Detect which cell encompasses the target text, then output its (x, y) center coordinate. 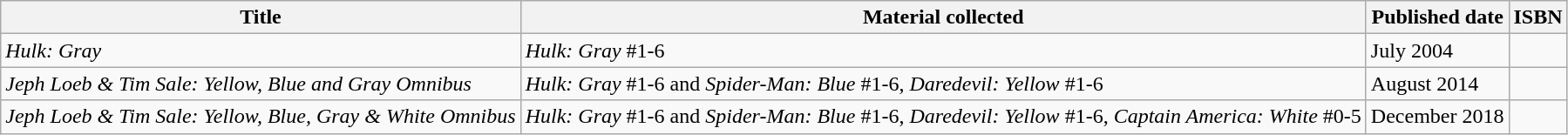
Hulk: Gray #1-6 (943, 51)
Material collected (943, 17)
Published date (1437, 17)
Hulk: Gray #1-6 and Spider-Man: Blue #1-6, Daredevil: Yellow #1-6, Captain America: White #0-5 (943, 117)
Jeph Loeb & Tim Sale: Yellow, Blue and Gray Omnibus (261, 84)
Hulk: Gray (261, 51)
Title (261, 17)
July 2004 (1437, 51)
December 2018 (1437, 117)
Hulk: Gray #1-6 and Spider-Man: Blue #1-6, Daredevil: Yellow #1-6 (943, 84)
Jeph Loeb & Tim Sale: Yellow, Blue, Gray & White Omnibus (261, 117)
ISBN (1537, 17)
August 2014 (1437, 84)
